Return [x, y] of the center of cell containing provided text 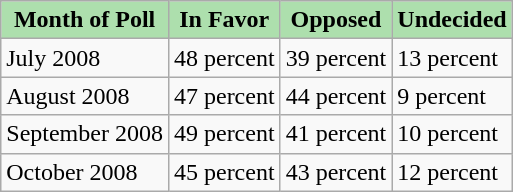
Undecided [452, 20]
July 2008 [85, 58]
August 2008 [85, 96]
13 percent [452, 58]
48 percent [224, 58]
44 percent [336, 96]
10 percent [452, 134]
39 percent [336, 58]
September 2008 [85, 134]
43 percent [336, 172]
Opposed [336, 20]
45 percent [224, 172]
October 2008 [85, 172]
49 percent [224, 134]
9 percent [452, 96]
In Favor [224, 20]
47 percent [224, 96]
Month of Poll [85, 20]
12 percent [452, 172]
41 percent [336, 134]
